Return [X, Y] of the center of cell containing provided text 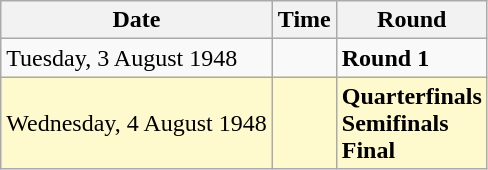
Date [137, 20]
Round [412, 20]
Time [304, 20]
Wednesday, 4 August 1948 [137, 123]
Round 1 [412, 58]
Tuesday, 3 August 1948 [137, 58]
QuarterfinalsSemifinalsFinal [412, 123]
